Search for the cell housing the specified text and yield its [x, y] center coordinate. 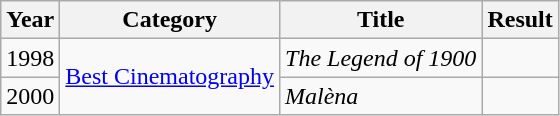
Category [170, 20]
1998 [30, 58]
Year [30, 20]
The Legend of 1900 [381, 58]
Best Cinematography [170, 77]
Title [381, 20]
2000 [30, 96]
Result [520, 20]
Malèna [381, 96]
